Output the [x, y] coordinate of the center of the cell containing the given text.  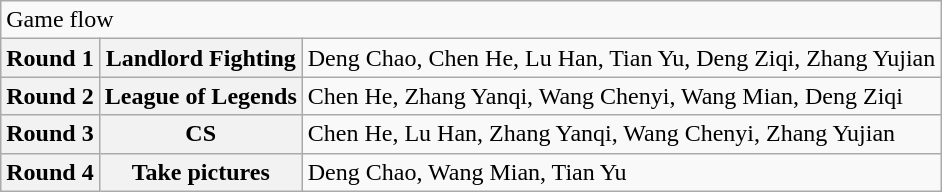
Round 2 [50, 96]
Take pictures [200, 172]
CS [200, 134]
Round 3 [50, 134]
Round 4 [50, 172]
Deng Chao, Chen He, Lu Han, Tian Yu, Deng Ziqi, Zhang Yujian [622, 58]
Landlord Fighting [200, 58]
Chen He, Zhang Yanqi, Wang Chenyi, Wang Mian, Deng Ziqi [622, 96]
Game flow [471, 20]
Round 1 [50, 58]
Deng Chao, Wang Mian, Tian Yu [622, 172]
Chen He, Lu Han, Zhang Yanqi, Wang Chenyi, Zhang Yujian [622, 134]
League of Legends [200, 96]
